Provide the (X, Y) coordinate of the cell's center where the given text is located.  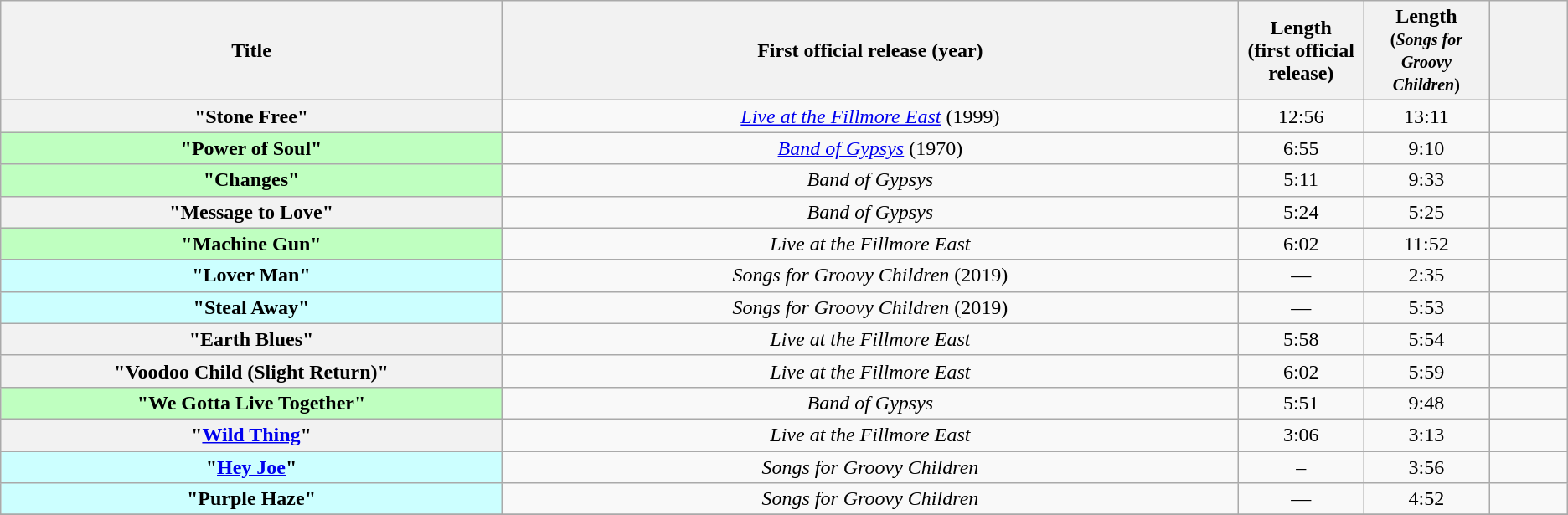
5:53 (1426, 307)
5:58 (1301, 339)
"Power of Soul" (251, 148)
"Steal Away" (251, 307)
4:52 (1426, 499)
9:48 (1426, 403)
13:11 (1426, 116)
9:10 (1426, 148)
11:52 (1426, 244)
"We Gotta Live Together" (251, 403)
Band of Gypsys (1970) (869, 148)
5:51 (1301, 403)
– (1301, 466)
"Changes" (251, 180)
Live at the Fillmore East (1999) (869, 116)
"Machine Gun" (251, 244)
"Message to Love" (251, 212)
"Hey Joe" (251, 466)
5:59 (1426, 371)
"Wild Thing" (251, 435)
First official release (year) (869, 50)
"Purple Haze" (251, 499)
3:06 (1301, 435)
Length(first official release) (1301, 50)
9:33 (1426, 180)
Length(Songs for Groovy Children) (1426, 50)
3:13 (1426, 435)
5:24 (1301, 212)
"Earth Blues" (251, 339)
"Lover Man" (251, 276)
2:35 (1426, 276)
5:11 (1301, 180)
5:25 (1426, 212)
6:55 (1301, 148)
5:54 (1426, 339)
12:56 (1301, 116)
3:56 (1426, 466)
"Voodoo Child (Slight Return)" (251, 371)
Title (251, 50)
"Stone Free" (251, 116)
